Provide the (x, y) coordinate of the cell's center where the given text is located.  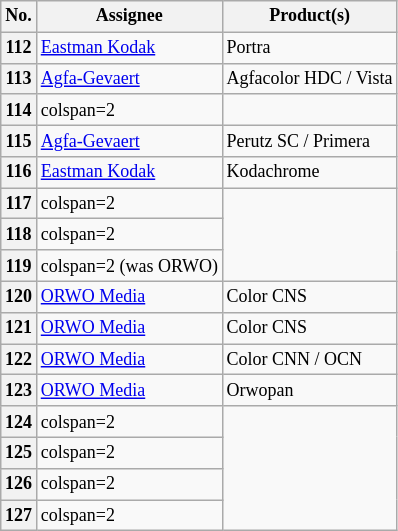
115 (19, 140)
125 (19, 452)
Orwopan (310, 390)
113 (19, 78)
124 (19, 422)
Agfacolor HDC / Vista (310, 78)
112 (19, 48)
116 (19, 172)
No. (19, 16)
Assignee (129, 16)
126 (19, 484)
Perutz SC / Primera (310, 140)
Color CNN / OCN (310, 360)
Kodachrome (310, 172)
119 (19, 266)
121 (19, 328)
117 (19, 204)
123 (19, 390)
127 (19, 516)
114 (19, 110)
Portra (310, 48)
Product(s) (310, 16)
118 (19, 234)
120 (19, 296)
122 (19, 360)
colspan=2 (was ORWO) (129, 266)
